Return the [X, Y] coordinate for the center point of the cell that contains the specified text.  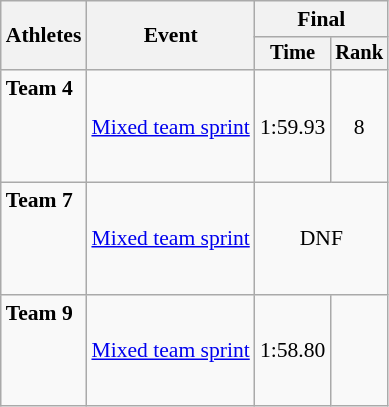
1:59.93 [292, 126]
Event [170, 36]
1:58.80 [292, 351]
8 [359, 126]
Rank [359, 54]
Team 4 [44, 126]
Team 7 [44, 239]
Team 9 [44, 351]
DNF [322, 239]
Athletes [44, 36]
Time [292, 54]
Final [322, 19]
